Scan for the cell matching the given text and deliver its [x, y] coordinate at center. 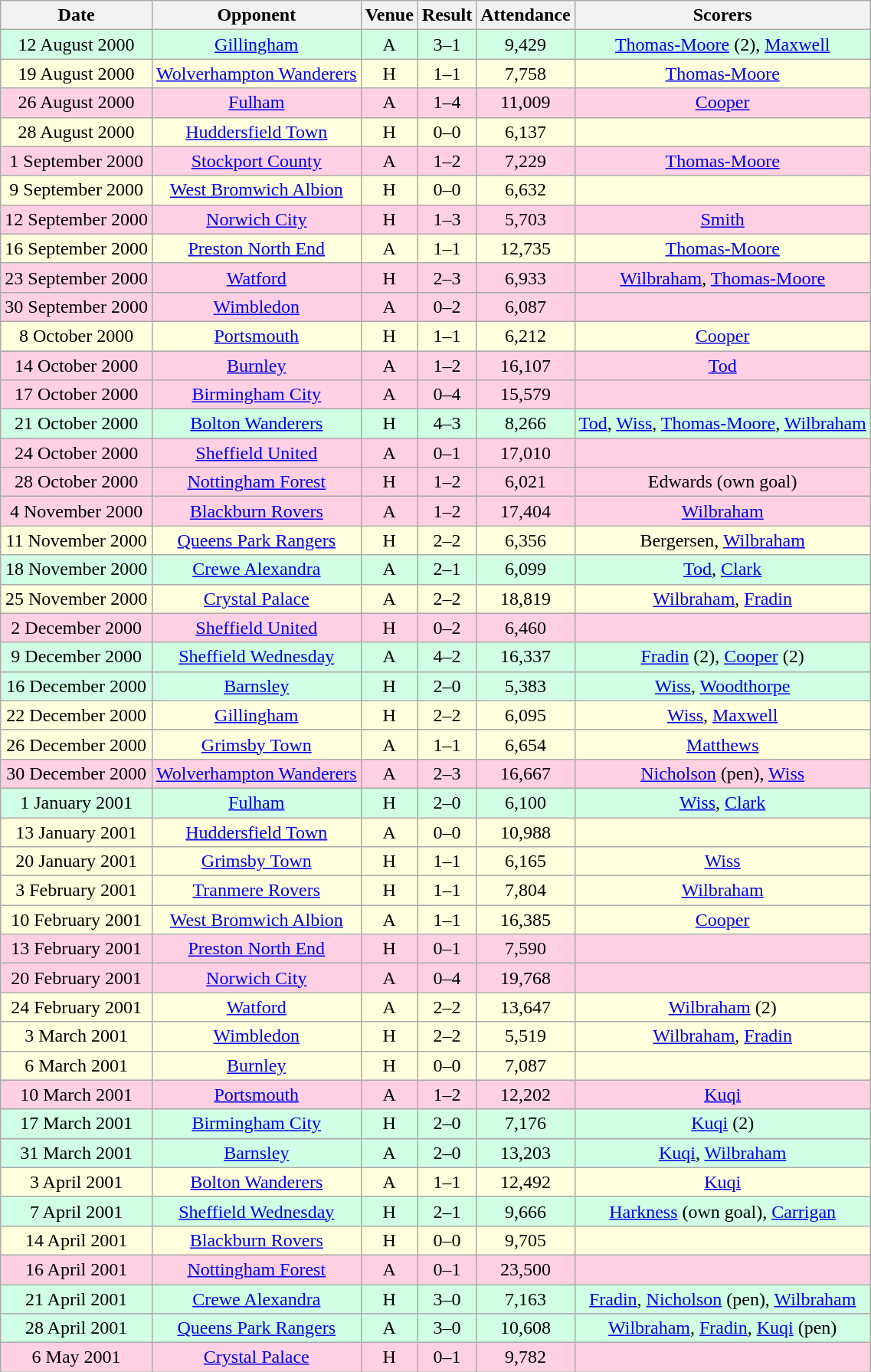
6,021 [526, 482]
24 February 2001 [77, 1007]
7,758 [526, 74]
6,632 [526, 190]
Wilbraham, Fradin, Kuqi (pen) [722, 1328]
10 March 2001 [77, 1095]
6,356 [526, 540]
10,988 [526, 832]
Tod, Clark [722, 569]
16,667 [526, 773]
13 January 2001 [77, 832]
13 February 2001 [77, 949]
11,009 [526, 103]
1–3 [447, 219]
Wiss, Maxwell [722, 715]
4–3 [447, 424]
4 November 2000 [77, 511]
12 August 2000 [77, 44]
6,654 [526, 744]
10 February 2001 [77, 920]
7,176 [526, 1124]
9,782 [526, 1357]
7,590 [526, 949]
9,666 [526, 1211]
11 November 2000 [77, 540]
Wiss, Clark [722, 803]
Result [447, 15]
6,933 [526, 277]
6,460 [526, 628]
8,266 [526, 424]
14 October 2000 [77, 366]
23,500 [526, 1269]
Wilbraham (2) [722, 1007]
20 January 2001 [77, 862]
3–1 [447, 44]
Matthews [722, 744]
26 December 2000 [77, 744]
24 October 2000 [77, 453]
18,819 [526, 599]
Attendance [526, 15]
Fradin (2), Cooper (2) [722, 657]
20 February 2001 [77, 978]
6 May 2001 [77, 1357]
Wilbraham, Thomas-Moore [722, 277]
5,703 [526, 219]
Fradin, Nicholson (pen), Wilbraham [722, 1299]
6,095 [526, 715]
17,404 [526, 511]
16,385 [526, 920]
12,735 [526, 248]
5,383 [526, 686]
16,337 [526, 657]
6,100 [526, 803]
Kuqi (2) [722, 1124]
16 December 2000 [77, 686]
16 September 2000 [77, 248]
13,647 [526, 1007]
22 December 2000 [77, 715]
6,137 [526, 132]
17 March 2001 [77, 1124]
31 March 2001 [77, 1153]
6,099 [526, 569]
3 April 2001 [77, 1182]
28 August 2000 [77, 132]
Scorers [722, 15]
21 October 2000 [77, 424]
9,429 [526, 44]
30 December 2000 [77, 773]
1 September 2000 [77, 161]
Thomas-Moore (2), Maxwell [722, 44]
7,229 [526, 161]
Tod [722, 366]
Nicholson (pen), Wiss [722, 773]
7 April 2001 [77, 1211]
Tod, Wiss, Thomas-Moore, Wilbraham [722, 424]
Bergersen, Wilbraham [722, 540]
5,519 [526, 1036]
12,202 [526, 1095]
7,163 [526, 1299]
6,165 [526, 862]
6,087 [526, 307]
28 October 2000 [77, 482]
19,768 [526, 978]
Edwards (own goal) [722, 482]
17 October 2000 [77, 395]
9,705 [526, 1240]
Harkness (own goal), Carrigan [722, 1211]
30 September 2000 [77, 307]
9 September 2000 [77, 190]
28 April 2001 [77, 1328]
9 December 2000 [77, 657]
1 January 2001 [77, 803]
Smith [722, 219]
Tranmere Rovers [256, 891]
17,010 [526, 453]
Venue [389, 15]
10,608 [526, 1328]
Stockport County [256, 161]
12,492 [526, 1182]
19 August 2000 [77, 74]
23 September 2000 [77, 277]
1–4 [447, 103]
6,212 [526, 336]
4–2 [447, 657]
7,087 [526, 1065]
26 August 2000 [77, 103]
Wiss, Woodthorpe [722, 686]
Opponent [256, 15]
14 April 2001 [77, 1240]
2 December 2000 [77, 628]
8 October 2000 [77, 336]
15,579 [526, 395]
Wiss [722, 862]
16 April 2001 [77, 1269]
6 March 2001 [77, 1065]
18 November 2000 [77, 569]
13,203 [526, 1153]
16,107 [526, 366]
Date [77, 15]
21 April 2001 [77, 1299]
Kuqi, Wilbraham [722, 1153]
12 September 2000 [77, 219]
3 February 2001 [77, 891]
3 March 2001 [77, 1036]
7,804 [526, 891]
25 November 2000 [77, 599]
